Detect which cell encompasses the target text, then output its (X, Y) center coordinate. 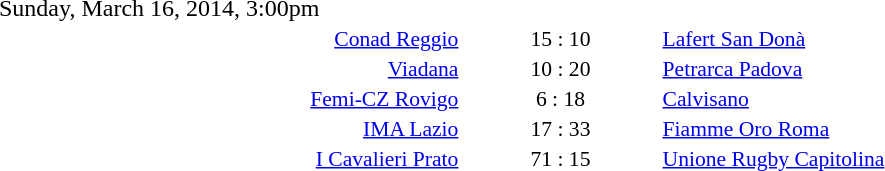
17 : 33 (560, 128)
6 : 18 (560, 98)
15 : 10 (560, 38)
10 : 20 (560, 68)
